Find where the given text appears and provide that cell's center as (x, y) coordinate. 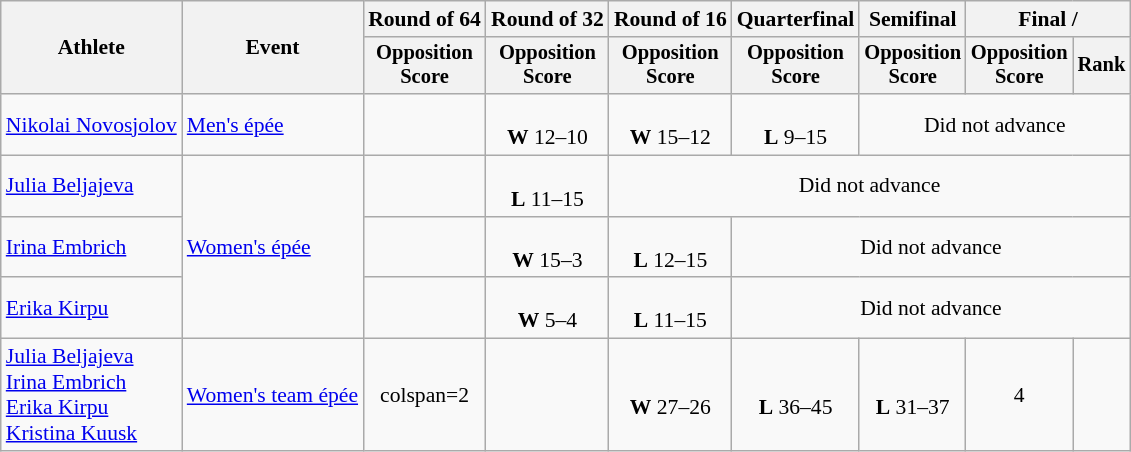
Athlete (92, 48)
Event (272, 48)
Quarterfinal (796, 19)
Round of 64 (424, 19)
L 31–37 (912, 395)
W 12–10 (548, 124)
Julia BeljajevaIrina EmbrichErika KirpuKristina Kuusk (92, 395)
Men's épée (272, 124)
W 5–4 (548, 308)
L 9–15 (796, 124)
Final / (1048, 19)
L 36–45 (796, 395)
Round of 32 (548, 19)
Julia Beljajeva (92, 186)
Irina Embrich (92, 248)
Semifinal (912, 19)
Nikolai Novosjolov (92, 124)
colspan=2 (424, 395)
4 (1020, 395)
Women's team épée (272, 395)
W 15–12 (670, 124)
Round of 16 (670, 19)
Rank (1102, 66)
Erika Kirpu (92, 308)
W 15–3 (548, 248)
L 12–15 (670, 248)
Women's épée (272, 248)
W 27–26 (670, 395)
